Determine the (x, y) coordinate at the center of the cell enclosing the given text.  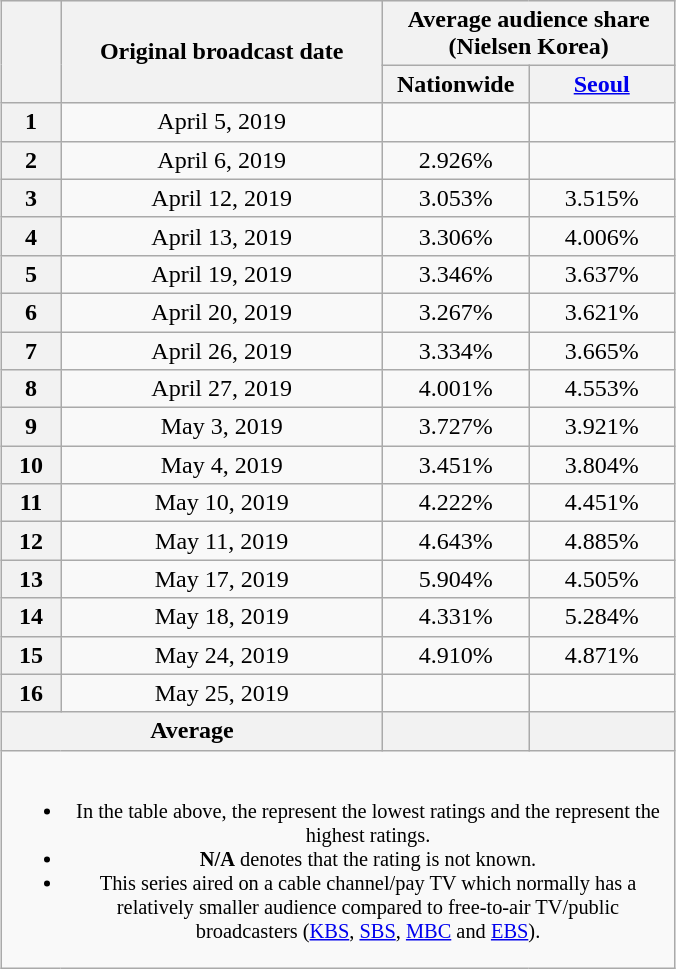
Average audience share(Nielsen Korea) (529, 32)
4.643% (456, 541)
3.621% (602, 312)
3.306% (456, 236)
4.222% (456, 503)
4.910% (456, 655)
13 (30, 579)
4.001% (456, 389)
7 (30, 351)
May 18, 2019 (222, 617)
12 (30, 541)
3.334% (456, 351)
April 12, 2019 (222, 198)
5 (30, 274)
4.885% (602, 541)
4.451% (602, 503)
3.921% (602, 427)
Average (192, 731)
April 27, 2019 (222, 389)
5.904% (456, 579)
May 24, 2019 (222, 655)
3 (30, 198)
3.053% (456, 198)
3.346% (456, 274)
May 17, 2019 (222, 579)
15 (30, 655)
3.451% (456, 465)
April 13, 2019 (222, 236)
4.871% (602, 655)
6 (30, 312)
2 (30, 160)
4.505% (602, 579)
9 (30, 427)
May 4, 2019 (222, 465)
May 25, 2019 (222, 693)
11 (30, 503)
Seoul (602, 84)
Original broadcast date (222, 52)
3.727% (456, 427)
4 (30, 236)
April 19, 2019 (222, 274)
May 10, 2019 (222, 503)
1 (30, 122)
4.553% (602, 389)
2.926% (456, 160)
3.637% (602, 274)
16 (30, 693)
April 5, 2019 (222, 122)
4.331% (456, 617)
4.006% (602, 236)
May 3, 2019 (222, 427)
3.515% (602, 198)
April 20, 2019 (222, 312)
14 (30, 617)
8 (30, 389)
5.284% (602, 617)
Nationwide (456, 84)
April 26, 2019 (222, 351)
10 (30, 465)
3.804% (602, 465)
3.665% (602, 351)
April 6, 2019 (222, 160)
May 11, 2019 (222, 541)
3.267% (456, 312)
